Detect which cell encompasses the target text, then output its (X, Y) center coordinate. 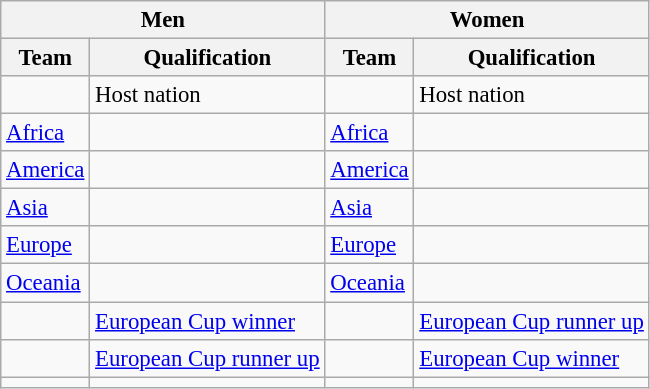
Women (487, 20)
Men (163, 20)
